Determine the (x, y) coordinate at the center of the cell enclosing the given text.  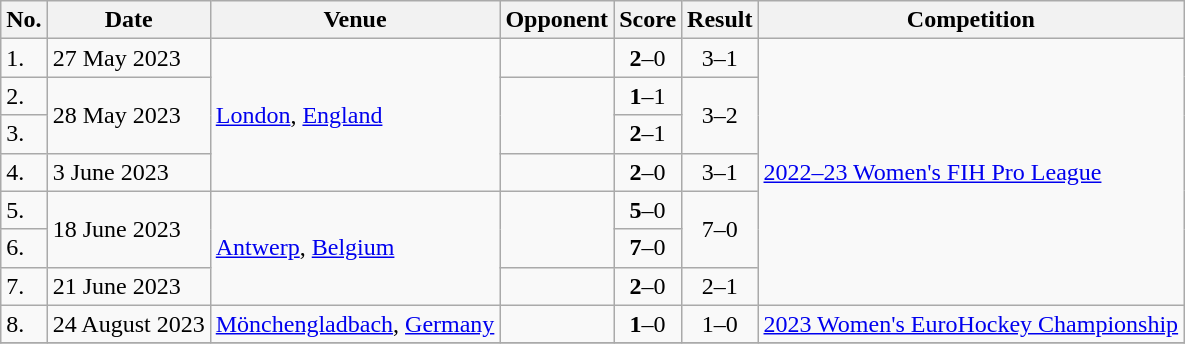
Antwerp, Belgium (355, 248)
27 May 2023 (128, 58)
No. (24, 20)
1–1 (648, 96)
Score (648, 20)
24 August 2023 (128, 324)
Result (720, 20)
18 June 2023 (128, 229)
3. (24, 134)
28 May 2023 (128, 115)
Opponent (557, 20)
7. (24, 286)
5. (24, 210)
Venue (355, 20)
21 June 2023 (128, 286)
2023 Women's EuroHockey Championship (971, 324)
1. (24, 58)
Mönchengladbach, Germany (355, 324)
London, England (355, 115)
6. (24, 248)
3–2 (720, 115)
3 June 2023 (128, 172)
Date (128, 20)
2022–23 Women's FIH Pro League (971, 172)
5–0 (648, 210)
8. (24, 324)
Competition (971, 20)
2. (24, 96)
4. (24, 172)
